Return (X, Y) of the center of cell containing provided text 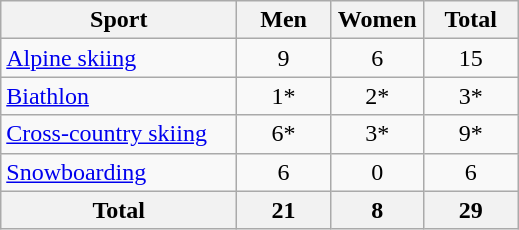
1* (284, 96)
Biathlon (119, 96)
0 (377, 172)
Sport (119, 20)
9* (471, 134)
Alpine skiing (119, 58)
8 (377, 210)
Cross-country skiing (119, 134)
15 (471, 58)
9 (284, 58)
29 (471, 210)
Snowboarding (119, 172)
Women (377, 20)
Men (284, 20)
6* (284, 134)
21 (284, 210)
2* (377, 96)
